Extract the [X, Y] coordinate from the center of the cell holding the provided text.  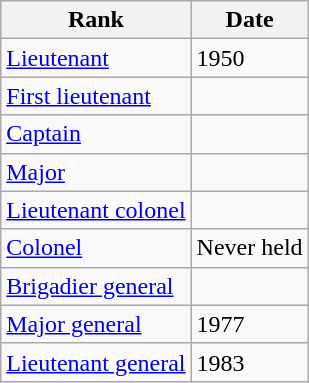
Captain [96, 134]
Rank [96, 20]
1950 [250, 58]
1977 [250, 324]
Date [250, 20]
Colonel [96, 248]
Major general [96, 324]
Lieutenant colonel [96, 210]
1983 [250, 362]
Never held [250, 248]
Major [96, 172]
Lieutenant general [96, 362]
First lieutenant [96, 96]
Lieutenant [96, 58]
Brigadier general [96, 286]
